For the text-containing cell, return its midpoint in [x, y] coordinate format. 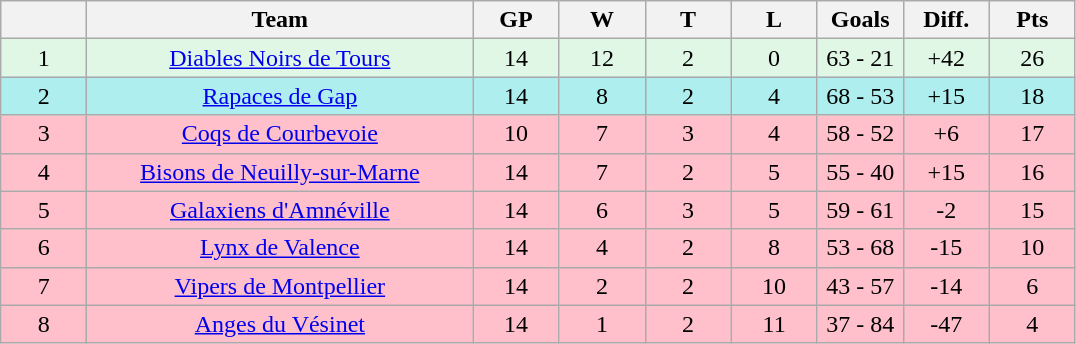
W [602, 20]
-2 [946, 210]
63 - 21 [860, 58]
16 [1032, 172]
Pts [1032, 20]
Goals [860, 20]
26 [1032, 58]
+42 [946, 58]
12 [602, 58]
Anges du Vésinet [280, 324]
Diff. [946, 20]
17 [1032, 134]
37 - 84 [860, 324]
15 [1032, 210]
18 [1032, 96]
Team [280, 20]
Vipers de Montpellier [280, 286]
59 - 61 [860, 210]
GP [516, 20]
Coqs de Courbevoie [280, 134]
T [688, 20]
Bisons de Neuilly-sur-Marne [280, 172]
-15 [946, 248]
-14 [946, 286]
L [774, 20]
58 - 52 [860, 134]
55 - 40 [860, 172]
Diables Noirs de Tours [280, 58]
Galaxiens d'Amnéville [280, 210]
0 [774, 58]
Lynx de Valence [280, 248]
53 - 68 [860, 248]
Rapaces de Gap [280, 96]
68 - 53 [860, 96]
43 - 57 [860, 286]
11 [774, 324]
+6 [946, 134]
-47 [946, 324]
